Capture the cell that displays the provided text and extract its (X, Y) central coordinate. 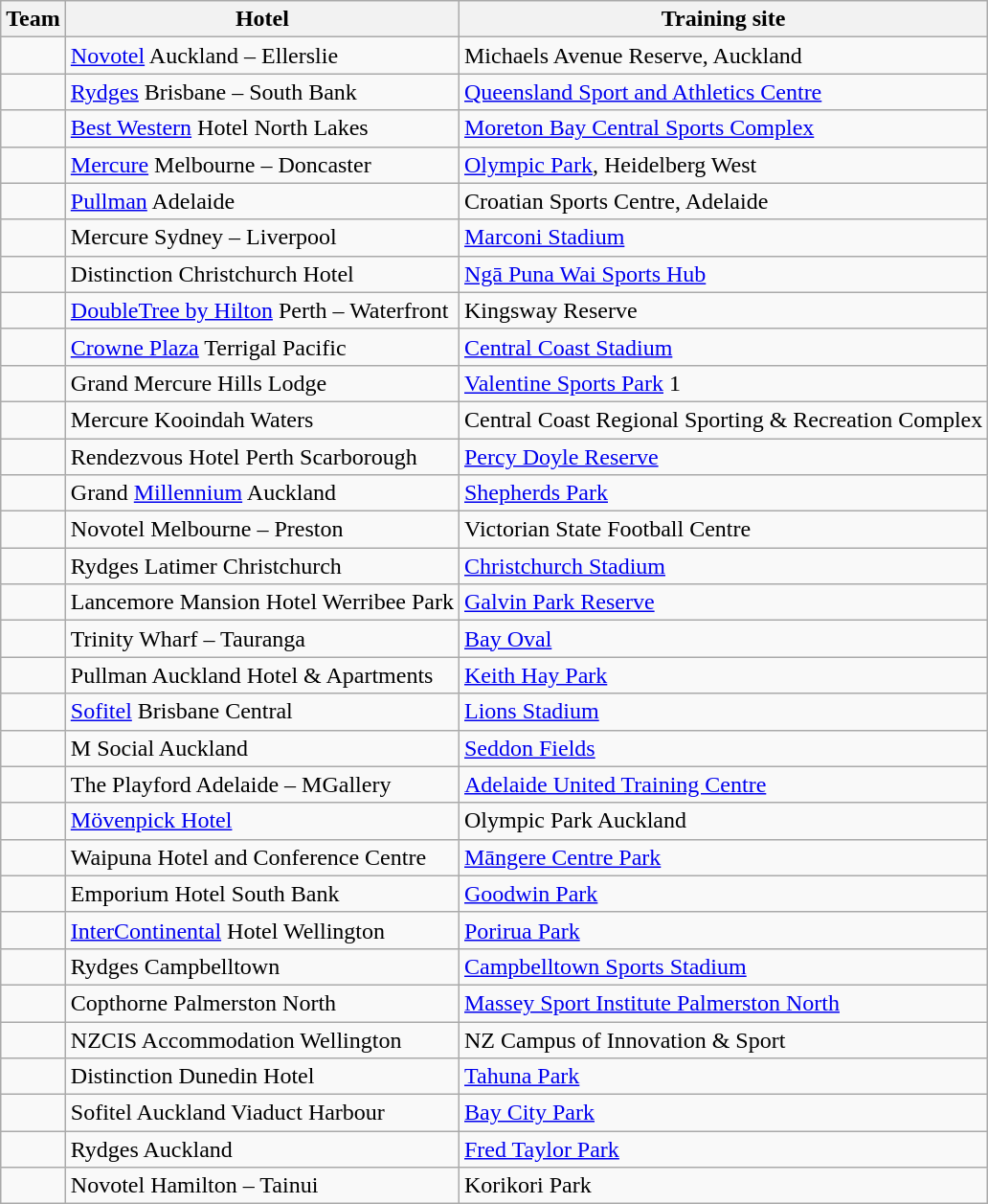
Valentine Sports Park 1 (723, 383)
The Playford Adelaide – MGallery (262, 784)
Porirua Park (723, 930)
Training site (723, 19)
Percy Doyle Reserve (723, 457)
Grand Mercure Hills Lodge (262, 383)
Moreton Bay Central Sports Complex (723, 128)
Mercure Sydney – Liverpool (262, 238)
Victorian State Football Centre (723, 530)
Rydges Auckland (262, 1149)
Central Coast Regional Sporting & Recreation Complex (723, 420)
Pullman Adelaide (262, 201)
Keith Hay Park (723, 675)
Pullman Auckland Hotel & Apartments (262, 675)
Novotel Auckland – Ellerslie (262, 56)
Novotel Melbourne – Preston (262, 530)
Rydges Campbelltown (262, 966)
Sofitel Brisbane Central (262, 712)
Grand Millennium Auckland (262, 493)
Mercure Melbourne – Doncaster (262, 165)
Trinity Wharf – Tauranga (262, 639)
Mercure Kooindah Waters (262, 420)
Queensland Sport and Athletics Centre (723, 92)
Olympic Park, Heidelberg West (723, 165)
Marconi Stadium (723, 238)
NZ Campus of Innovation & Sport (723, 1039)
Lancemore Mansion Hotel Werribee Park (262, 602)
Rydges Latimer Christchurch (262, 566)
Rydges Brisbane – South Bank (262, 92)
Korikori Park (723, 1186)
Waipuna Hotel and Conference Centre (262, 857)
Distinction Dunedin Hotel (262, 1077)
Michaels Avenue Reserve, Auckland (723, 56)
Team (34, 19)
Campbelltown Sports Stadium (723, 966)
Galvin Park Reserve (723, 602)
Rendezvous Hotel Perth Scarborough (262, 457)
Ngā Puna Wai Sports Hub (723, 274)
Copthorne Palmerston North (262, 1003)
Emporium Hotel South Bank (262, 894)
NZCIS Accommodation Wellington (262, 1039)
Sofitel Auckland Viaduct Harbour (262, 1113)
Mövenpick Hotel (262, 821)
Kingsway Reserve (723, 310)
Seddon Fields (723, 748)
Tahuna Park (723, 1077)
Best Western Hotel North Lakes (262, 128)
Olympic Park Auckland (723, 821)
Adelaide United Training Centre (723, 784)
Central Coast Stadium (723, 347)
Goodwin Park (723, 894)
Bay Oval (723, 639)
Crowne Plaza Terrigal Pacific (262, 347)
Fred Taylor Park (723, 1149)
Māngere Centre Park (723, 857)
Massey Sport Institute Palmerston North (723, 1003)
Lions Stadium (723, 712)
Bay City Park (723, 1113)
Novotel Hamilton – Tainui (262, 1186)
Christchurch Stadium (723, 566)
Shepherds Park (723, 493)
DoubleTree by Hilton Perth – Waterfront (262, 310)
M Social Auckland (262, 748)
InterContinental Hotel Wellington (262, 930)
Hotel (262, 19)
Croatian Sports Centre, Adelaide (723, 201)
Distinction Christchurch Hotel (262, 274)
